Find where the given text appears and provide that cell's center as (x, y) coordinate. 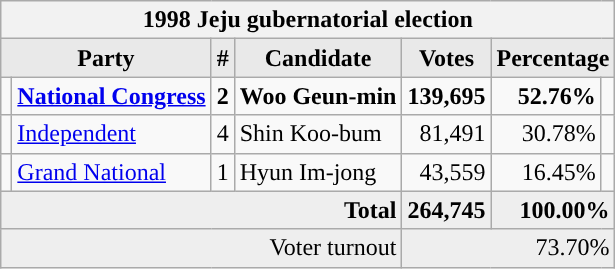
30.78% (546, 134)
1 (222, 172)
Candidate (318, 58)
Hyun Im-jong (318, 172)
1998 Jeju gubernatorial election (308, 20)
National Congress (112, 96)
100.00% (553, 210)
139,695 (446, 96)
73.70% (508, 248)
Independent (112, 134)
Voter turnout (202, 248)
4 (222, 134)
# (222, 58)
Percentage (553, 58)
264,745 (446, 210)
Shin Koo-bum (318, 134)
16.45% (546, 172)
Woo Geun-min (318, 96)
52.76% (546, 96)
Votes (446, 58)
Grand National (112, 172)
Total (202, 210)
Party (106, 58)
2 (222, 96)
81,491 (446, 134)
43,559 (446, 172)
